For the text-containing cell, return its midpoint in (x, y) coordinate format. 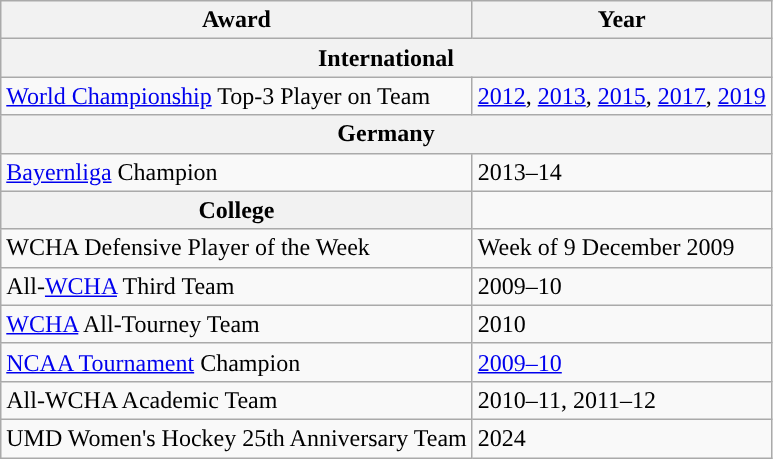
2010 (622, 324)
Award (236, 20)
Germany (386, 134)
All-WCHA Third Team (236, 286)
All-WCHA Academic Team (236, 400)
WCHA Defensive Player of the Week (236, 248)
2024 (622, 438)
2013–14 (622, 172)
International (386, 58)
Week of 9 December 2009 (622, 248)
UMD Women's Hockey 25th Anniversary Team (236, 438)
NCAA Tournament Champion (236, 362)
World Championship Top-3 Player on Team (236, 96)
2012, 2013, 2015, 2017, 2019 (622, 96)
2010–11, 2011–12 (622, 400)
Bayernliga Champion (236, 172)
Year (622, 20)
WCHA All-Tourney Team (236, 324)
College (236, 210)
